Scan for the cell matching the given text and deliver its (X, Y) coordinate at center. 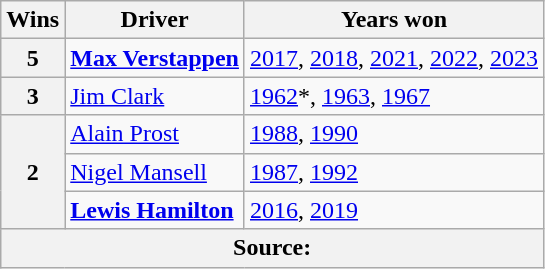
Lewis Hamilton (155, 210)
Alain Prost (155, 134)
2017, 2018, 2021, 2022, 2023 (394, 58)
1988, 1990 (394, 134)
3 (33, 96)
1987, 1992 (394, 172)
2 (33, 172)
Years won (394, 20)
Max Verstappen (155, 58)
Source: (272, 248)
5 (33, 58)
Jim Clark (155, 96)
Wins (33, 20)
Nigel Mansell (155, 172)
2016, 2019 (394, 210)
Driver (155, 20)
1962*, 1963, 1967 (394, 96)
